Find where the given text appears and provide that cell's center as [X, Y] coordinate. 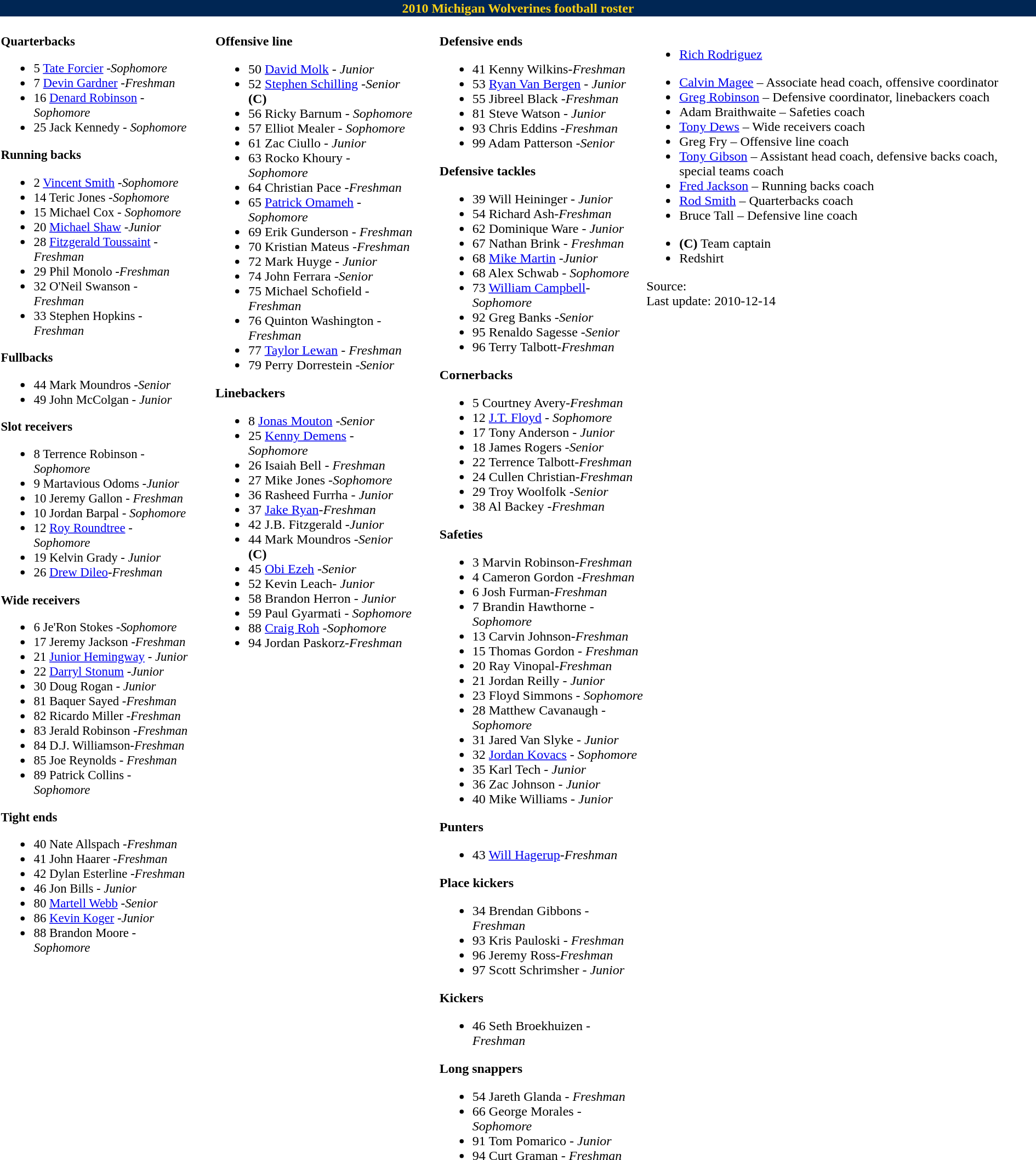
2010 Michigan Wolverines football roster [518, 8]
